Determine the [X, Y] coordinate at the center of the cell enclosing the given text.  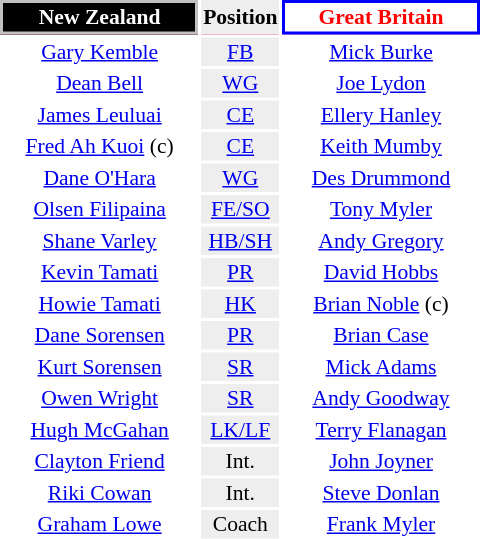
Brian Case [381, 335]
HB/SH [240, 240]
Clayton Friend [100, 461]
Shane Varley [100, 240]
Terry Flanagan [381, 430]
Joe Lydon [381, 83]
James Leuluai [100, 114]
HK [240, 304]
Tony Myler [381, 209]
David Hobbs [381, 272]
Riki Cowan [100, 492]
Des Drummond [381, 178]
Andy Gregory [381, 240]
New Zealand [100, 17]
Position [240, 17]
LK/LF [240, 430]
Howie Tamati [100, 304]
Mick Burke [381, 52]
Mick Adams [381, 366]
Dean Bell [100, 83]
Graham Lowe [100, 524]
Dane Sorensen [100, 335]
FE/SO [240, 209]
Hugh McGahan [100, 430]
Coach [240, 524]
Olsen Filipaina [100, 209]
Kevin Tamati [100, 272]
Dane O'Hara [100, 178]
Great Britain [381, 17]
Gary Kemble [100, 52]
Kurt Sorensen [100, 366]
FB [240, 52]
Keith Mumby [381, 146]
Owen Wright [100, 398]
Andy Goodway [381, 398]
Frank Myler [381, 524]
Fred Ah Kuoi (c) [100, 146]
Brian Noble (c) [381, 304]
John Joyner [381, 461]
Steve Donlan [381, 492]
Ellery Hanley [381, 114]
